For the text-containing cell, return its midpoint in [x, y] coordinate format. 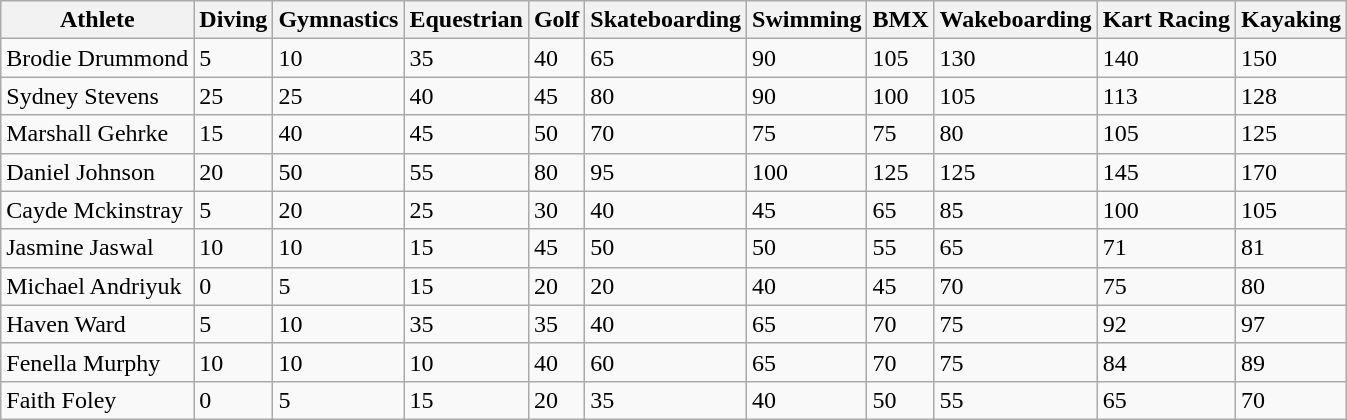
30 [556, 210]
150 [1290, 58]
89 [1290, 362]
Golf [556, 20]
Haven Ward [98, 324]
84 [1166, 362]
Cayde Mckinstray [98, 210]
113 [1166, 96]
85 [1016, 210]
81 [1290, 248]
Kayaking [1290, 20]
Equestrian [466, 20]
Brodie Drummond [98, 58]
140 [1166, 58]
145 [1166, 172]
Sydney Stevens [98, 96]
Swimming [807, 20]
Michael Andriyuk [98, 286]
128 [1290, 96]
170 [1290, 172]
BMX [900, 20]
Daniel Johnson [98, 172]
60 [666, 362]
Fenella Murphy [98, 362]
Marshall Gehrke [98, 134]
71 [1166, 248]
Gymnastics [338, 20]
Wakeboarding [1016, 20]
Athlete [98, 20]
130 [1016, 58]
95 [666, 172]
Skateboarding [666, 20]
Faith Foley [98, 400]
Diving [234, 20]
Kart Racing [1166, 20]
Jasmine Jaswal [98, 248]
97 [1290, 324]
92 [1166, 324]
